For the text-containing cell, return its midpoint in (X, Y) coordinate format. 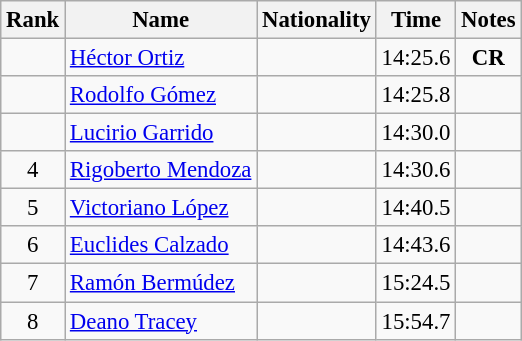
Rank (33, 20)
4 (33, 170)
15:24.5 (416, 283)
Nationality (316, 20)
Ramón Bermúdez (161, 283)
CR (488, 58)
6 (33, 245)
14:30.0 (416, 133)
15:54.7 (416, 321)
7 (33, 283)
Rodolfo Gómez (161, 95)
14:40.5 (416, 208)
Notes (488, 20)
Lucirio Garrido (161, 133)
14:30.6 (416, 170)
8 (33, 321)
14:43.6 (416, 245)
Euclides Calzado (161, 245)
5 (33, 208)
Time (416, 20)
Victoriano López (161, 208)
Héctor Ortiz (161, 58)
Name (161, 20)
14:25.8 (416, 95)
Deano Tracey (161, 321)
Rigoberto Mendoza (161, 170)
14:25.6 (416, 58)
